Provide the [x, y] coordinate of the cell's center where the given text is located.  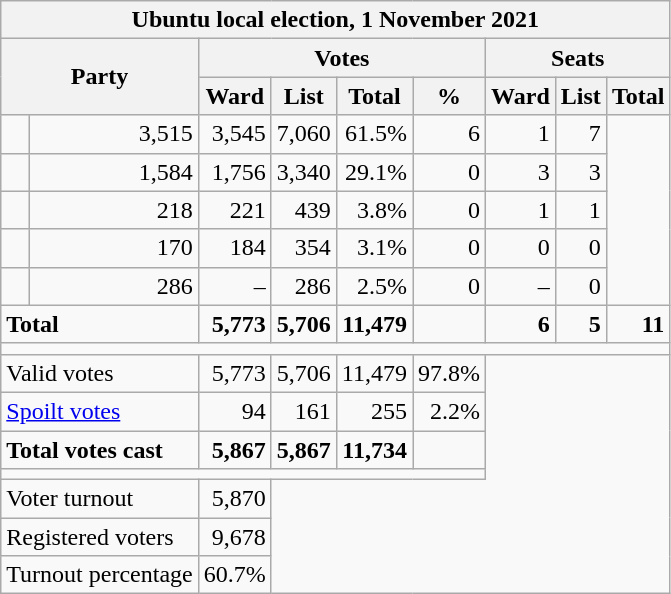
184 [234, 248]
Voter turnout [100, 499]
221 [234, 210]
9,678 [234, 537]
Turnout percentage [100, 575]
Party [100, 77]
1,756 [234, 172]
218 [114, 210]
Seats [578, 58]
1,584 [114, 172]
5,870 [234, 499]
Votes [342, 58]
94 [234, 411]
7,060 [304, 134]
3,545 [234, 134]
2.2% [448, 411]
3,515 [114, 134]
5 [580, 324]
Total votes cast [100, 449]
Spoilt votes [100, 411]
29.1% [374, 172]
61.5% [374, 134]
2.5% [374, 286]
11,734 [374, 449]
170 [114, 248]
97.8% [448, 373]
255 [374, 411]
439 [304, 210]
3,340 [304, 172]
161 [304, 411]
Ubuntu local election, 1 November 2021 [336, 20]
3.8% [374, 210]
354 [304, 248]
% [448, 96]
7 [580, 134]
3.1% [374, 248]
11 [638, 324]
60.7% [234, 575]
Registered voters [100, 537]
Valid votes [100, 373]
